Identify which cell holds the provided text, then report its [X, Y] central coordinate. 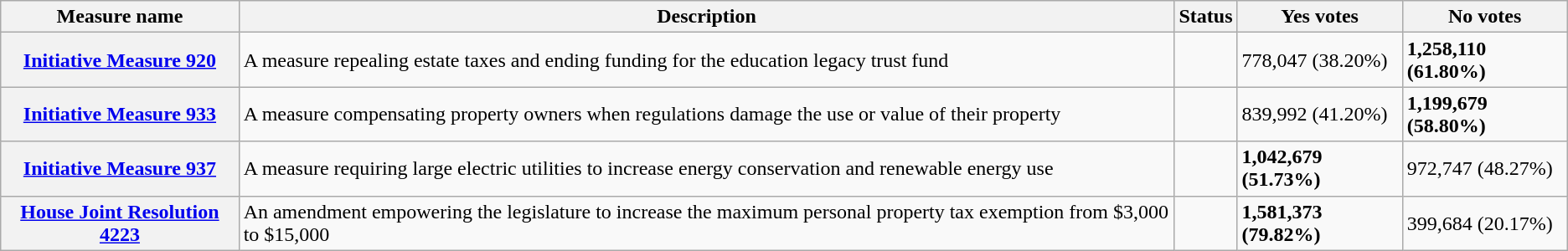
1,258,110 (61.80%) [1484, 60]
Initiative Measure 937 [120, 169]
No votes [1484, 17]
Status [1206, 17]
1,199,679 (58.80%) [1484, 114]
House Joint Resolution 4223 [120, 223]
A measure compensating property owners when regulations damage the use or value of their property [707, 114]
399,684 (20.17%) [1484, 223]
972,747 (48.27%) [1484, 169]
Description [707, 17]
778,047 (38.20%) [1320, 60]
An amendment empowering the legislature to increase the maximum personal property tax exemption from $3,000 to $15,000 [707, 223]
839,992 (41.20%) [1320, 114]
Measure name [120, 17]
1,581,373 (79.82%) [1320, 223]
Initiative Measure 920 [120, 60]
Yes votes [1320, 17]
A measure requiring large electric utilities to increase energy conservation and renewable energy use [707, 169]
1,042,679 (51.73%) [1320, 169]
A measure repealing estate taxes and ending funding for the education legacy trust fund [707, 60]
Initiative Measure 933 [120, 114]
